Find where the given text appears and provide that cell's center as (x, y) coordinate. 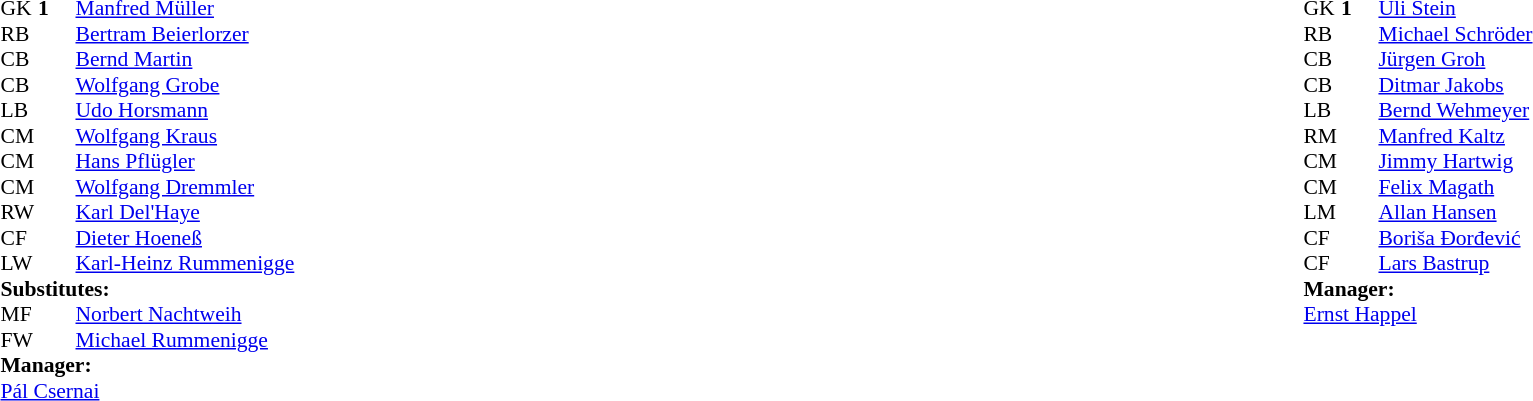
Michael Schröder (1455, 34)
Jürgen Groh (1455, 59)
Substitutes: (147, 289)
Dieter Hoeneß (186, 238)
Allan Hansen (1455, 213)
Jimmy Hartwig (1455, 161)
Udo Horsmann (186, 111)
Ernst Happel (1418, 315)
RW (19, 213)
Lars Bastrup (1455, 263)
Bernd Martin (186, 59)
Karl Del'Haye (186, 213)
Wolfgang Dremmler (186, 187)
RM (1322, 136)
Bertram Beierlorzer (186, 34)
Wolfgang Grobe (186, 85)
MF (19, 315)
LM (1322, 213)
Karl-Heinz Rummenigge (186, 263)
Hans Pflügler (186, 161)
Felix Magath (1455, 187)
Wolfgang Kraus (186, 136)
Bernd Wehmeyer (1455, 111)
Ditmar Jakobs (1455, 85)
Manfred Kaltz (1455, 136)
Michael Rummenigge (186, 340)
Boriša Đorđević (1455, 238)
FW (19, 340)
LW (19, 263)
Norbert Nachtweih (186, 315)
